Capture the cell that displays the provided text and extract its (X, Y) central coordinate. 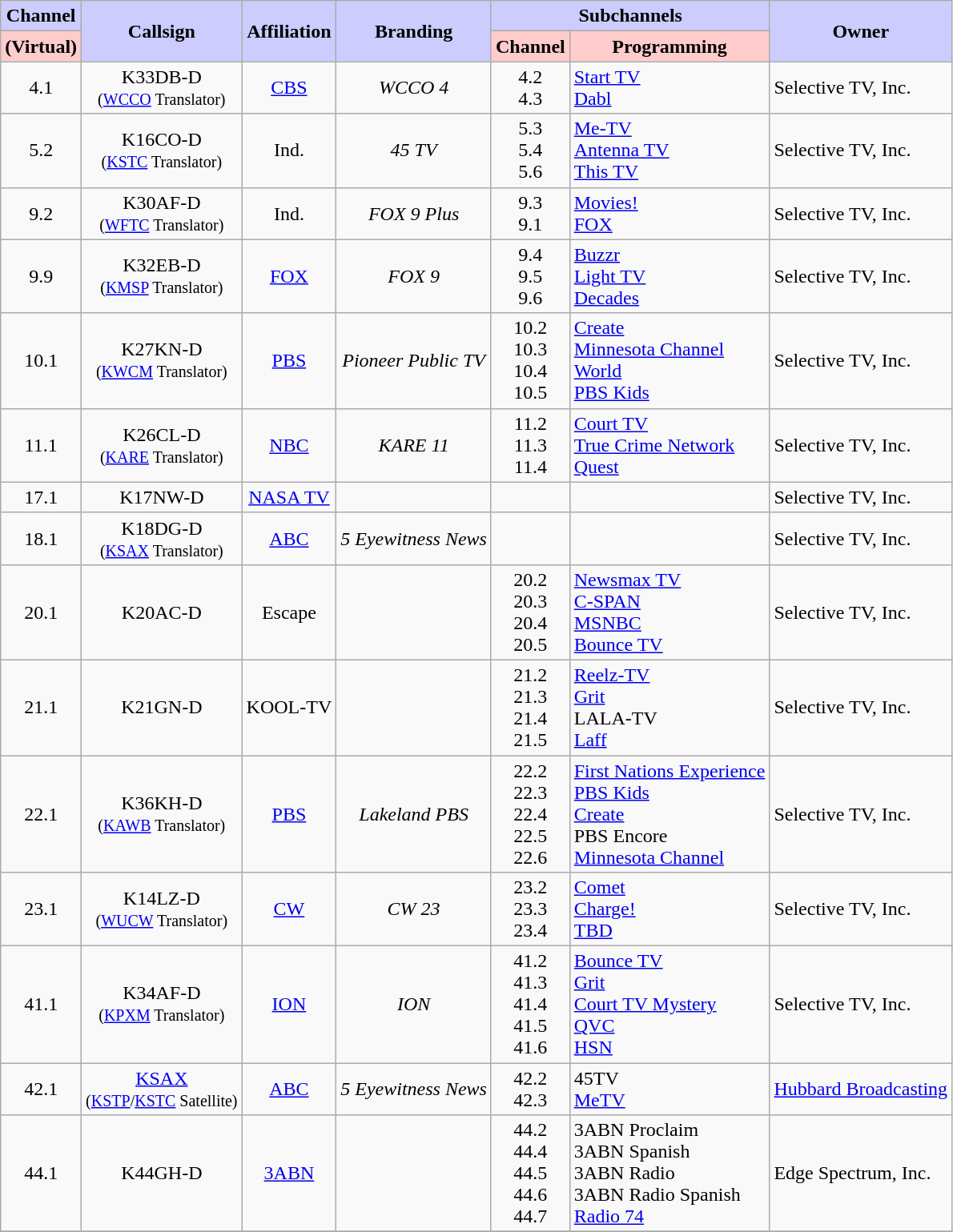
K36KH-D(KAWB Translator) (162, 814)
BuzzrLight TVDecades (670, 276)
21.221.321.421.5 (530, 708)
K34AF-D(KPXM Translator) (162, 1005)
K32EB-D(KMSP Translator) (162, 276)
NASA TV (289, 497)
First Nations ExperiencePBS KidsCreatePBS EncoreMinnesota Channel (670, 814)
CBS (289, 88)
Branding (414, 31)
(Virtual) (42, 46)
41.1 (42, 1005)
Start TVDabl (670, 88)
Affiliation (289, 31)
45TVMeTV (670, 1089)
K20AC-D (162, 612)
NBC (289, 445)
K16CO-D(KSTC Translator) (162, 150)
Court TVTrue Crime NetworkQuest (670, 445)
45 TV (414, 150)
41.241.341.4 41.541.6 (530, 1005)
3ABN (289, 1174)
K26CL-D(KARE Translator) (162, 445)
42.1 (42, 1089)
FOX 9 (414, 276)
23.223.323.4 (530, 909)
Movies!FOX (670, 213)
K21GN-D (162, 708)
WCCO 4 (414, 88)
9.39.1 (530, 213)
CometCharge!TBD (670, 909)
Callsign (162, 31)
22.1 (42, 814)
5.35.45.6 (530, 150)
5.2 (42, 150)
9.9 (42, 276)
CreateMinnesota ChannelWorldPBS Kids (670, 360)
18.1 (42, 538)
K18DG-D(KSAX Translator) (162, 538)
3ABN Proclaim3ABN Spanish3ABN Radio3ABN Radio SpanishRadio 74 (670, 1174)
FOX (289, 276)
4.1 (42, 88)
Escape (289, 612)
CW (289, 909)
9.2 (42, 213)
17.1 (42, 497)
21.1 (42, 708)
Lakeland PBS (414, 814)
KSAX(KSTP/KSTC Satellite) (162, 1089)
FOX 9 Plus (414, 213)
Bounce TVGritCourt TV MysteryQVCHSN (670, 1005)
22.222.322.422.522.6 (530, 814)
K30AF-D(WFTC Translator) (162, 213)
9.49.59.6 (530, 276)
K14LZ-D(WUCW Translator) (162, 909)
KOOL-TV (289, 708)
Reelz-TVGritLALA-TVLaff (670, 708)
20.1 (42, 612)
Owner (861, 31)
Edge Spectrum, Inc. (861, 1174)
11.1 (42, 445)
K44GH-D (162, 1174)
Subchannels (629, 16)
Programming (670, 46)
4.24.3 (530, 88)
Newsmax TVC-SPANMSNBCBounce TV (670, 612)
Me-TVAntenna TVThis TV (670, 150)
20.220.320.420.5 (530, 612)
CW 23 (414, 909)
44.1 (42, 1174)
42.242.3 (530, 1089)
KARE 11 (414, 445)
23.1 (42, 909)
K17NW-D (162, 497)
K27KN-D(KWCM Translator) (162, 360)
Hubbard Broadcasting (861, 1089)
11.211.311.4 (530, 445)
10.210.310.410.5 (530, 360)
10.1 (42, 360)
K33DB-D(WCCO Translator) (162, 88)
44.244.444.544.644.7 (530, 1174)
Pioneer Public TV (414, 360)
